Locate the cell with the specified text and output its [X, Y] center coordinate. 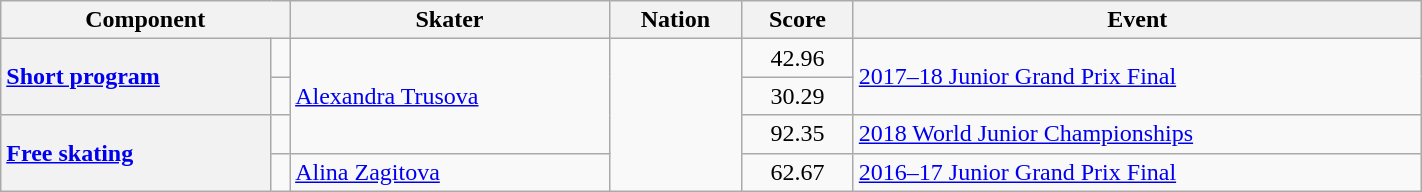
Short program [136, 77]
Component [146, 20]
Alexandra Trusova [450, 96]
Alina Zagitova [450, 172]
2016–17 Junior Grand Prix Final [1137, 172]
92.35 [798, 134]
30.29 [798, 96]
2017–18 Junior Grand Prix Final [1137, 77]
62.67 [798, 172]
Score [798, 20]
Skater [450, 20]
Event [1137, 20]
Nation [675, 20]
Free skating [136, 153]
2018 World Junior Championships [1137, 134]
42.96 [798, 58]
